Provide the (x, y) coordinate of the cell's center where the given text is located.  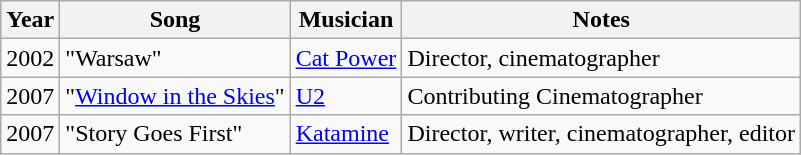
Cat Power (346, 58)
Year (30, 20)
"Warsaw" (175, 58)
"Window in the Skies" (175, 96)
Director, cinematographer (602, 58)
Musician (346, 20)
Contributing Cinematographer (602, 96)
U2 (346, 96)
Song (175, 20)
2002 (30, 58)
Director, writer, cinematographer, editor (602, 134)
Katamine (346, 134)
"Story Goes First" (175, 134)
Notes (602, 20)
